Scan for the cell matching the given text and deliver its (x, y) coordinate at center. 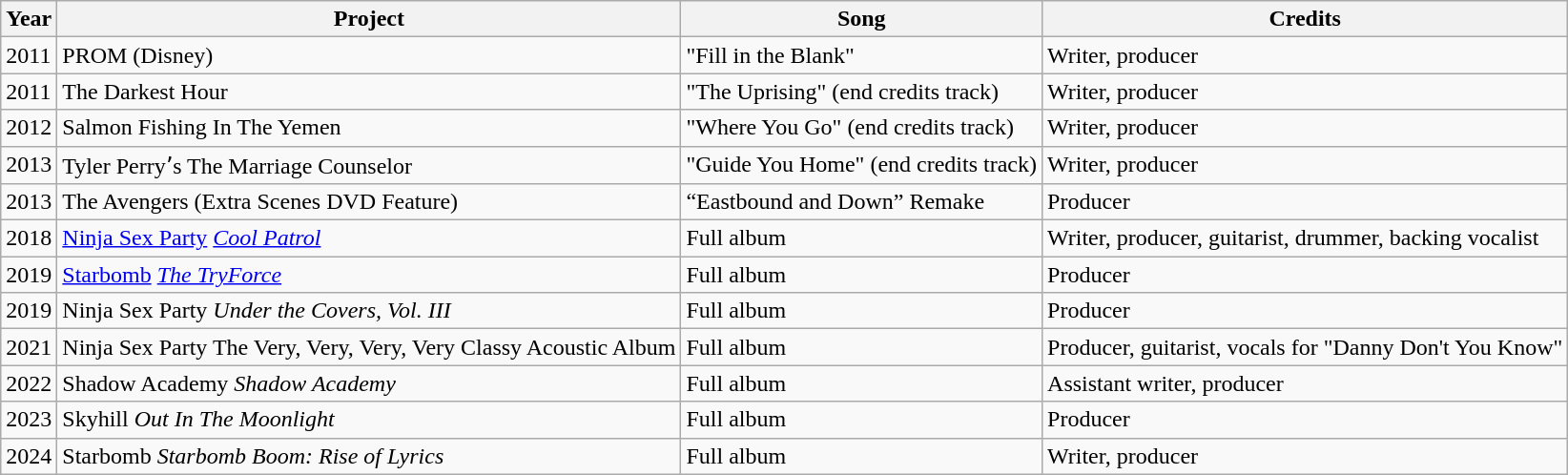
Project (369, 19)
Producer, guitarist, vocals for "Danny Don't You Know" (1305, 347)
Year (29, 19)
Tyler Perryʼs The Marriage Counselor (369, 165)
The Darkest Hour (369, 92)
Song (862, 19)
Starbomb Starbomb Boom: Rise of Lyrics (369, 456)
Starbomb The TryForce (369, 275)
PROM (Disney) (369, 55)
2024 (29, 456)
"Fill in the Blank" (862, 55)
2022 (29, 383)
Credits (1305, 19)
Ninja Sex Party The Very, Very, Very, Very Classy Acoustic Album (369, 347)
Assistant writer, producer (1305, 383)
2021 (29, 347)
Writer, producer, guitarist, drummer, backing vocalist (1305, 238)
Ninja Sex Party Under the Covers, Vol. III (369, 311)
"Where You Go" (end credits track) (862, 128)
Skyhill Out In The Moonlight (369, 420)
2023 (29, 420)
"Guide You Home" (end credits track) (862, 165)
The Avengers (Extra Scenes DVD Feature) (369, 202)
2018 (29, 238)
2012 (29, 128)
Salmon Fishing In The Yemen (369, 128)
"The Uprising" (end credits track) (862, 92)
Shadow Academy Shadow Academy (369, 383)
Ninja Sex Party Cool Patrol (369, 238)
“Eastbound and Down” Remake (862, 202)
